From the cell containing the given text, extract its center point as (X, Y) coordinate. 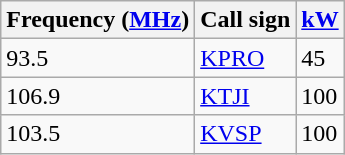
KPRO (246, 58)
KVSP (246, 134)
103.5 (98, 134)
93.5 (98, 58)
106.9 (98, 96)
45 (320, 58)
KTJI (246, 96)
Call sign (246, 20)
kW (320, 20)
Frequency (MHz) (98, 20)
